From the cell containing the given text, extract its center point as [X, Y] coordinate. 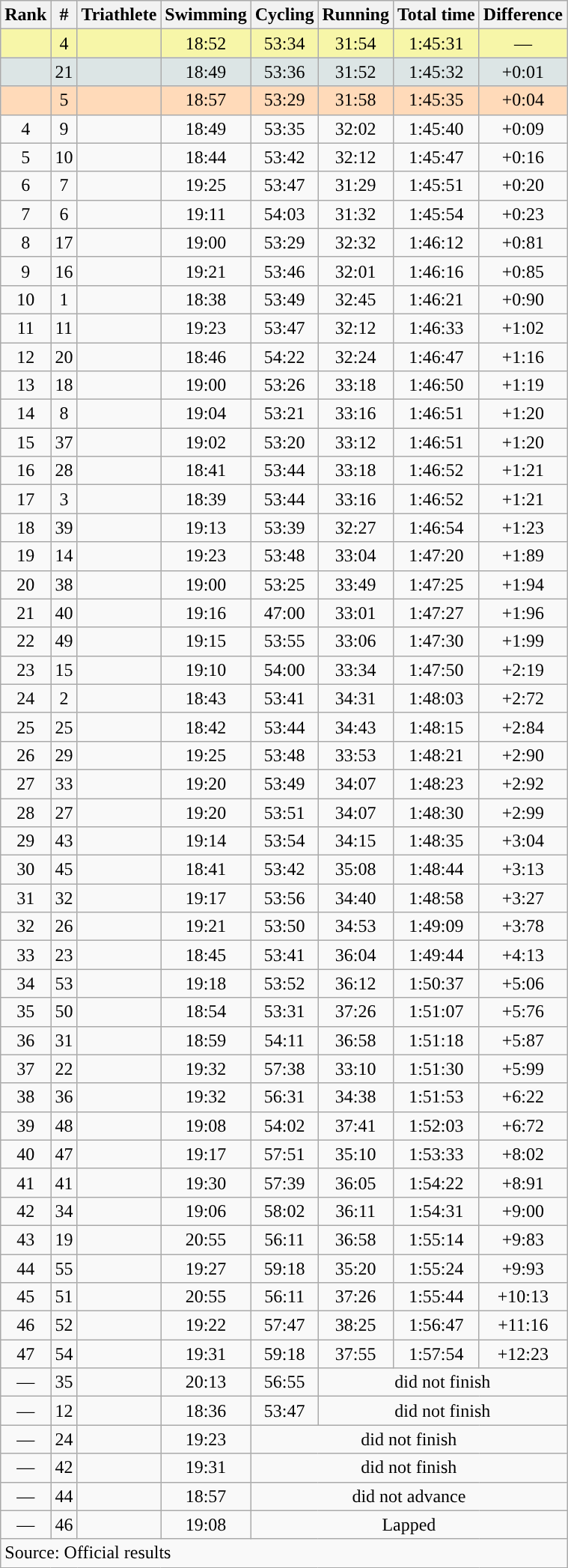
1:50:37 [436, 983]
37:41 [355, 1126]
1:55:14 [436, 1239]
+0:04 [522, 100]
+0:85 [522, 271]
53:51 [284, 812]
34:15 [355, 841]
+5:06 [522, 983]
54:11 [284, 1040]
34:53 [355, 927]
3 [64, 499]
+1:19 [522, 385]
19:10 [206, 670]
Running [355, 15]
1:57:54 [436, 1354]
54:22 [284, 357]
32:32 [355, 242]
1:52:03 [436, 1126]
31:32 [355, 214]
1:51:53 [436, 1097]
32:24 [355, 357]
+10:13 [522, 1297]
36:11 [355, 1211]
19:13 [206, 528]
Cycling [284, 15]
1:47:30 [436, 641]
1:53:33 [436, 1154]
+0:81 [522, 242]
54:00 [284, 670]
54 [64, 1354]
+0:23 [522, 214]
+11:16 [522, 1326]
35:08 [355, 870]
# [64, 15]
1:51:07 [436, 1012]
33:12 [355, 442]
36:04 [355, 955]
31:52 [355, 72]
1:54:22 [436, 1183]
58:02 [284, 1211]
33:01 [355, 613]
1:47:25 [436, 585]
+3:27 [522, 898]
34:38 [355, 1097]
+9:00 [522, 1211]
53:35 [284, 129]
19:02 [206, 442]
+2:19 [522, 670]
Total time [436, 15]
1:47:20 [436, 556]
34:40 [355, 898]
Difference [522, 15]
30 [25, 870]
33:04 [355, 556]
+1:89 [522, 556]
+1:94 [522, 585]
1:46:47 [436, 357]
Source: Official results [284, 1553]
53:46 [284, 271]
+5:76 [522, 1012]
57:51 [284, 1154]
32:27 [355, 528]
52 [64, 1326]
+4:13 [522, 955]
+3:13 [522, 870]
1:48:03 [436, 698]
53:52 [284, 983]
1:46:16 [436, 271]
31:29 [355, 186]
18:43 [206, 698]
1:45:47 [436, 157]
+0:09 [522, 129]
20:13 [206, 1382]
18:39 [206, 499]
32:02 [355, 129]
1:49:09 [436, 927]
38:25 [355, 1326]
+9:93 [522, 1269]
1:46:12 [436, 242]
1:48:21 [436, 755]
36:05 [355, 1183]
+8:02 [522, 1154]
Rank [25, 15]
+0:20 [522, 186]
1:46:54 [436, 528]
Triathlete [119, 15]
19:16 [206, 613]
1:49:44 [436, 955]
2 [64, 698]
19:14 [206, 841]
+3:04 [522, 841]
33:10 [355, 1069]
34:31 [355, 698]
47:00 [284, 613]
1 [64, 299]
53:54 [284, 841]
+0:90 [522, 299]
19:15 [206, 641]
1:46:50 [436, 385]
1:55:24 [436, 1269]
1:47:50 [436, 670]
54:03 [284, 214]
1:54:31 [436, 1211]
1:55:44 [436, 1297]
+2:84 [522, 727]
36:12 [355, 983]
19:06 [206, 1211]
+9:83 [522, 1239]
19:27 [206, 1269]
1:45:35 [436, 100]
+0:16 [522, 157]
53:25 [284, 585]
53:26 [284, 385]
53:21 [284, 414]
33:34 [355, 670]
19:04 [206, 414]
53:55 [284, 641]
48 [64, 1126]
49 [64, 641]
18:38 [206, 299]
57:47 [284, 1326]
34:43 [355, 727]
18:52 [206, 43]
1:48:35 [436, 841]
Lapped [409, 1525]
1:48:58 [436, 898]
18:59 [206, 1040]
33:49 [355, 585]
54:02 [284, 1126]
19:18 [206, 983]
18:44 [206, 157]
1:45:51 [436, 186]
35:20 [355, 1269]
53:56 [284, 898]
53:20 [284, 442]
+2:72 [522, 698]
1:51:18 [436, 1040]
1:47:27 [436, 613]
+1:23 [522, 528]
53:34 [284, 43]
18:42 [206, 727]
1:46:21 [436, 299]
55 [64, 1269]
56:55 [284, 1382]
+5:99 [522, 1069]
18:45 [206, 955]
31:58 [355, 100]
+1:96 [522, 613]
+3:78 [522, 927]
1:48:30 [436, 812]
53:50 [284, 927]
57:39 [284, 1183]
1:51:30 [436, 1069]
+12:23 [522, 1354]
53:39 [284, 528]
53 [64, 983]
1:46:33 [436, 328]
56:31 [284, 1097]
53:31 [284, 1012]
18:54 [206, 1012]
+1:99 [522, 641]
+2:99 [522, 812]
+1:02 [522, 328]
+2:90 [522, 755]
+6:22 [522, 1097]
Swimming [206, 15]
1:48:15 [436, 727]
57:38 [284, 1069]
1:45:32 [436, 72]
37:55 [355, 1354]
+0:01 [522, 72]
did not advance [409, 1496]
+5:87 [522, 1040]
32:45 [355, 299]
35:10 [355, 1154]
18:36 [206, 1411]
+8:91 [522, 1183]
51 [64, 1297]
33:06 [355, 641]
+1:16 [522, 357]
1:48:23 [436, 784]
19:11 [206, 214]
19:30 [206, 1183]
1:45:31 [436, 43]
1:45:54 [436, 214]
31:54 [355, 43]
53:36 [284, 72]
13 [25, 385]
+2:92 [522, 784]
32:01 [355, 271]
+6:72 [522, 1126]
33:53 [355, 755]
1:45:40 [436, 129]
1:48:44 [436, 870]
19:22 [206, 1326]
1:56:47 [436, 1326]
18:46 [206, 357]
50 [64, 1012]
